Identify which cell holds the provided text, then report its (x, y) central coordinate. 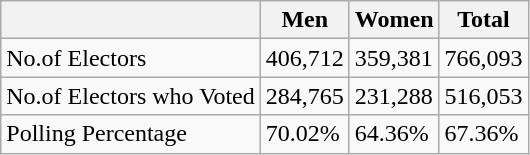
Total (484, 20)
359,381 (394, 58)
Men (304, 20)
70.02% (304, 134)
64.36% (394, 134)
284,765 (304, 96)
231,288 (394, 96)
Polling Percentage (130, 134)
No.of Electors (130, 58)
No.of Electors who Voted (130, 96)
766,093 (484, 58)
Women (394, 20)
67.36% (484, 134)
406,712 (304, 58)
516,053 (484, 96)
